Return the [X, Y] coordinate for the center point of the cell that contains the specified text.  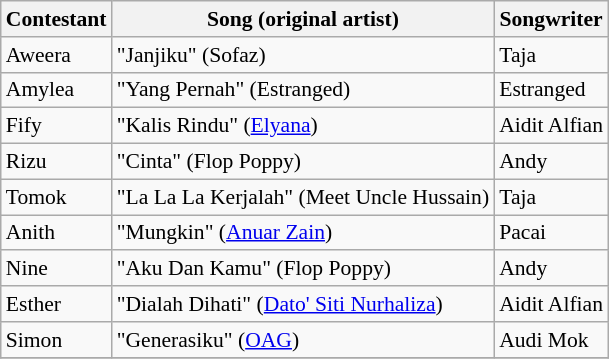
Contestant [56, 19]
Tomok [56, 197]
Amylea [56, 90]
"Kalis Rindu" (Elyana) [304, 126]
"Mungkin" (Anuar Zain) [304, 233]
"Generasiku" (OAG) [304, 340]
Aweera [56, 55]
"Cinta" (Flop Poppy) [304, 162]
"Dialah Dihati" (Dato' Siti Nurhaliza) [304, 304]
Rizu [56, 162]
Esther [56, 304]
Pacai [551, 233]
"Yang Pernah" (Estranged) [304, 90]
Song (original artist) [304, 19]
Fify [56, 126]
"Aku Dan Kamu" (Flop Poppy) [304, 269]
Nine [56, 269]
Audi Mok [551, 340]
Songwriter [551, 19]
Estranged [551, 90]
Anith [56, 233]
"Janjiku" (Sofaz) [304, 55]
"La La La Kerjalah" (Meet Uncle Hussain) [304, 197]
Simon [56, 340]
